Return [X, Y] of the center of cell containing provided text 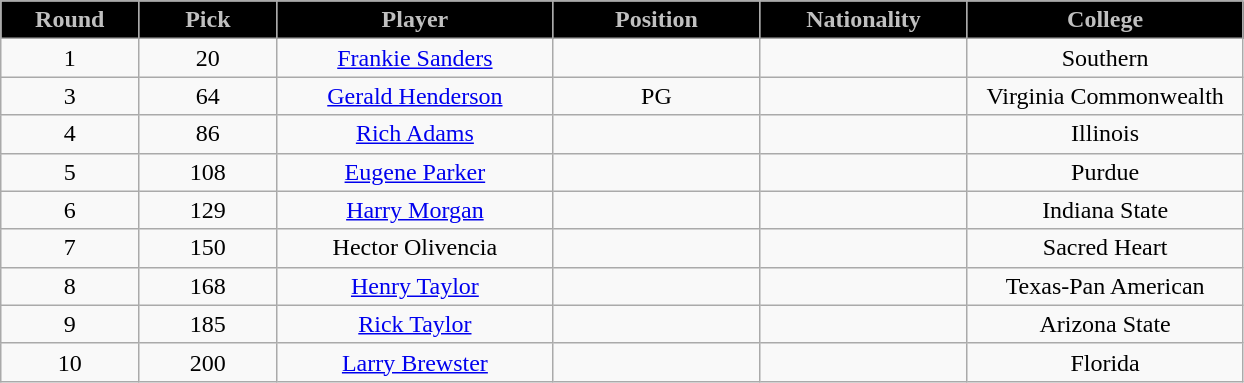
4 [70, 134]
3 [70, 96]
86 [208, 134]
Virginia Commonwealth [1105, 96]
Indiana State [1105, 210]
PG [656, 96]
Florida [1105, 362]
Larry Brewster [415, 362]
9 [70, 324]
Pick [208, 20]
Frankie Sanders [415, 58]
8 [70, 286]
129 [208, 210]
Round [70, 20]
Player [415, 20]
6 [70, 210]
Purdue [1105, 172]
Gerald Henderson [415, 96]
Henry Taylor [415, 286]
Position [656, 20]
200 [208, 362]
Harry Morgan [415, 210]
108 [208, 172]
7 [70, 248]
168 [208, 286]
Sacred Heart [1105, 248]
Nationality [864, 20]
Rick Taylor [415, 324]
Arizona State [1105, 324]
185 [208, 324]
64 [208, 96]
150 [208, 248]
Hector Olivencia [415, 248]
10 [70, 362]
1 [70, 58]
Southern [1105, 58]
Rich Adams [415, 134]
Eugene Parker [415, 172]
20 [208, 58]
5 [70, 172]
Texas-Pan American [1105, 286]
Illinois [1105, 134]
College [1105, 20]
